Scan for the cell matching the given text and deliver its [x, y] coordinate at center. 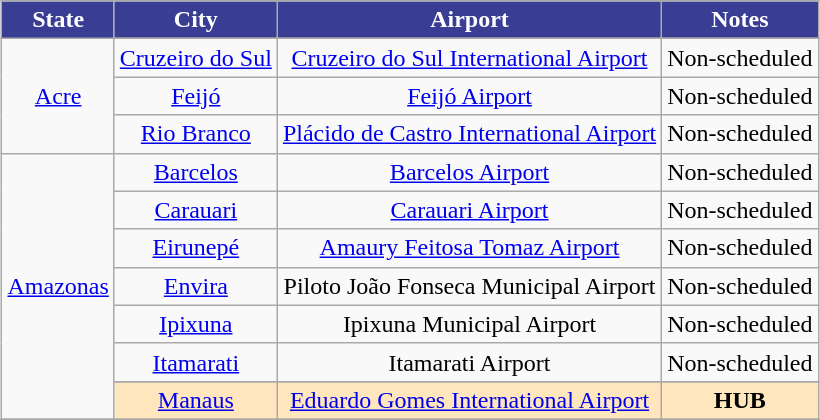
Rio Branco [196, 134]
Feijó Airport [469, 96]
City [196, 20]
Amazonas [58, 286]
Feijó [196, 96]
Barcelos Airport [469, 172]
Carauari Airport [469, 210]
Ipixuna Municipal Airport [469, 324]
Carauari [196, 210]
Eduardo Gomes International Airport [469, 400]
Acre [58, 96]
Cruzeiro do Sul International Airport [469, 58]
HUB [740, 400]
Barcelos [196, 172]
Amaury Feitosa Tomaz Airport [469, 248]
State [58, 20]
Notes [740, 20]
Plácido de Castro International Airport [469, 134]
Envira [196, 286]
Eirunepé [196, 248]
Itamarati [196, 362]
Airport [469, 20]
Cruzeiro do Sul [196, 58]
Ipixuna [196, 324]
Manaus [196, 400]
Piloto João Fonseca Municipal Airport [469, 286]
Itamarati Airport [469, 362]
